Extract the [X, Y] coordinate from the center of the cell holding the provided text.  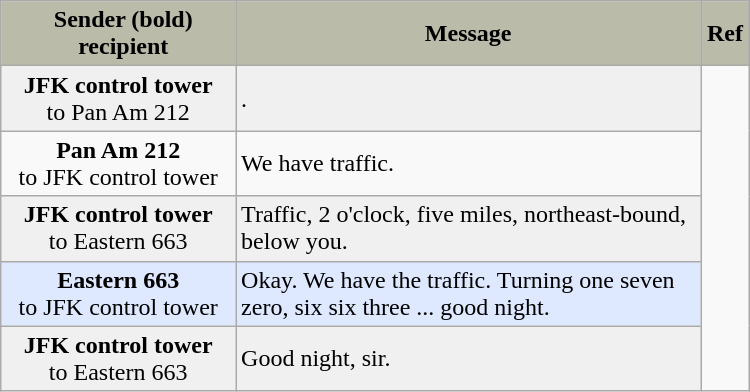
JFK control towerto Pan Am 212 [118, 98]
Eastern 663to JFK control tower [118, 294]
Traffic, 2 o'clock, five miles, northeast-bound, below you. [468, 228]
. [468, 98]
Good night, sir. [468, 358]
Message [468, 34]
Sender (bold)recipient [118, 34]
Ref [725, 34]
Pan Am 212to JFK control tower [118, 164]
Okay. We have the traffic. Turning one seven zero, six six three ... good night. [468, 294]
We have traffic. [468, 164]
